Detect which cell encompasses the target text, then output its [X, Y] center coordinate. 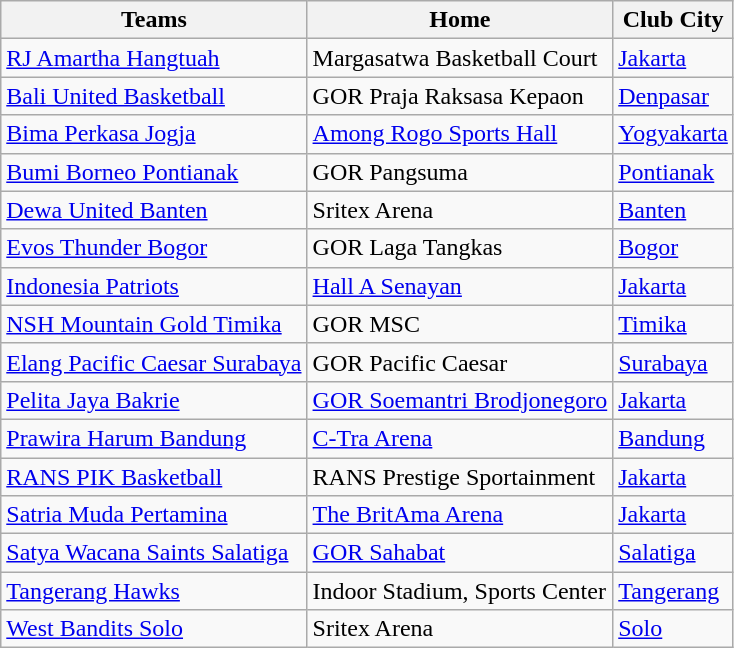
NSH Mountain Gold Timika [154, 324]
Bumi Borneo Pontianak [154, 172]
The BritAma Arena [460, 515]
Denpasar [674, 96]
Salatiga [674, 553]
Tangerang Hawks [154, 591]
RJ Amartha Hangtuah [154, 58]
Banten [674, 210]
Pontianak [674, 172]
Timika [674, 324]
Bogor [674, 248]
Solo [674, 629]
C-Tra Arena [460, 438]
Tangerang [674, 591]
RANS Prestige Sportainment [460, 477]
GOR Soemantri Brodjonegoro [460, 400]
RANS PIK Basketball [154, 477]
Pelita Jaya Bakrie [154, 400]
Indonesia Patriots [154, 286]
Surabaya [674, 362]
GOR Pacific Caesar [460, 362]
Dewa United Banten [154, 210]
Yogyakarta [674, 134]
Elang Pacific Caesar Surabaya [154, 362]
Bima Perkasa Jogja [154, 134]
GOR Laga Tangkas [460, 248]
Satria Muda Pertamina [154, 515]
Evos Thunder Bogor [154, 248]
West Bandits Solo [154, 629]
GOR Praja Raksasa Kepaon [460, 96]
Home [460, 20]
Club City [674, 20]
Prawira Harum Bandung [154, 438]
Bali United Basketball [154, 96]
Teams [154, 20]
Satya Wacana Saints Salatiga [154, 553]
Among Rogo Sports Hall [460, 134]
Hall A Senayan [460, 286]
Bandung [674, 438]
GOR MSC [460, 324]
Indoor Stadium, Sports Center [460, 591]
GOR Sahabat [460, 553]
Margasatwa Basketball Court [460, 58]
GOR Pangsuma [460, 172]
